Output the (x, y) coordinate of the center of the cell containing the given text.  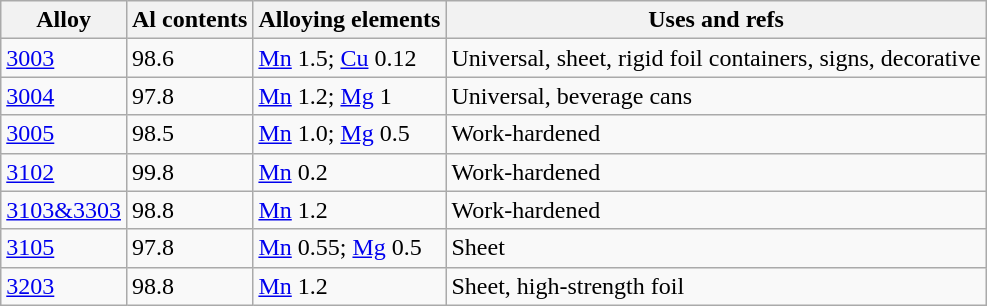
Mn 1.5; Cu 0.12 (350, 58)
Mn 1.2; Mg 1 (350, 96)
Alloying elements (350, 20)
Mn 1.0; Mg 0.5 (350, 134)
Universal, sheet, rigid foil containers, signs, decorative (716, 58)
3003 (64, 58)
Sheet (716, 248)
Universal, beverage cans (716, 96)
3004 (64, 96)
Mn 0.55; Mg 0.5 (350, 248)
98.5 (189, 134)
3005 (64, 134)
98.6 (189, 58)
3103&3303 (64, 210)
3102 (64, 172)
Mn 0.2 (350, 172)
99.8 (189, 172)
3105 (64, 248)
3203 (64, 286)
Alloy (64, 20)
Al contents (189, 20)
Sheet, high-strength foil (716, 286)
Uses and refs (716, 20)
